From the cell containing the given text, extract its center point as (x, y) coordinate. 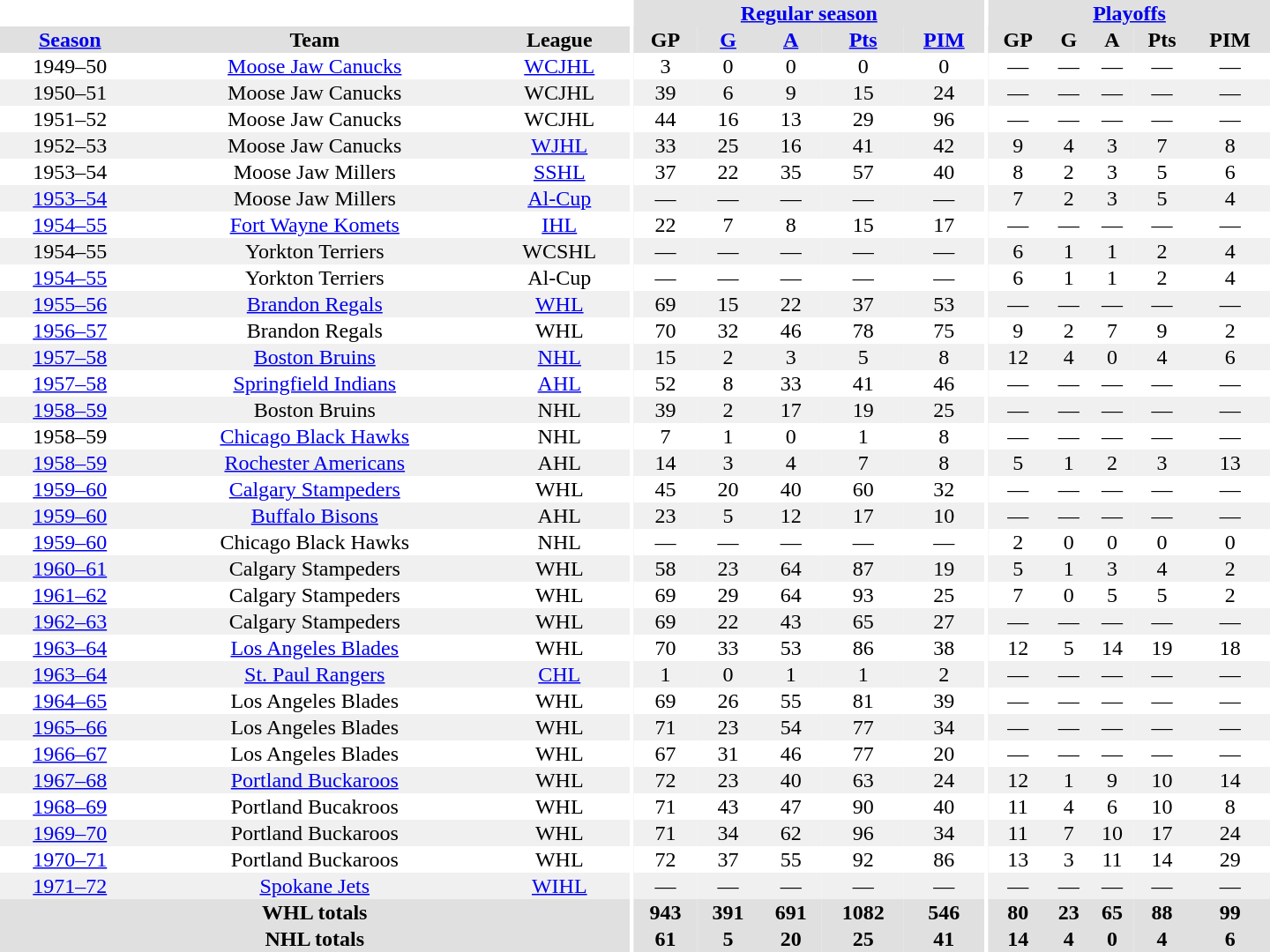
92 (863, 859)
IHL (559, 225)
Buffalo Bisons (316, 516)
75 (944, 331)
45 (665, 489)
47 (790, 807)
18 (1229, 648)
1969–70 (71, 833)
87 (863, 569)
WHL totals (315, 912)
WCSHL (559, 251)
Team (316, 40)
78 (863, 331)
26 (728, 701)
35 (790, 172)
Season (71, 40)
1949–50 (71, 66)
Portland Bucakroos (316, 807)
52 (665, 383)
Fort Wayne Komets (316, 225)
81 (863, 701)
943 (665, 912)
Springfield Indians (316, 383)
38 (944, 648)
1961–62 (71, 595)
691 (790, 912)
93 (863, 595)
62 (790, 833)
546 (944, 912)
57 (863, 172)
1967–68 (71, 780)
1965–66 (71, 727)
42 (944, 145)
67 (665, 754)
391 (728, 912)
Spokane Jets (316, 886)
Rochester Americans (316, 463)
1962–63 (71, 621)
1966–67 (71, 754)
61 (665, 939)
SSHL (559, 172)
88 (1162, 912)
1970–71 (71, 859)
90 (863, 807)
1960–61 (71, 569)
1964–65 (71, 701)
NHL totals (315, 939)
1955–56 (71, 304)
1952–53 (71, 145)
58 (665, 569)
1951–52 (71, 119)
54 (790, 727)
CHL (559, 674)
WIHL (559, 886)
WJHL (559, 145)
27 (944, 621)
St. Paul Rangers (316, 674)
44 (665, 119)
1956–57 (71, 331)
1968–69 (71, 807)
99 (1229, 912)
League (559, 40)
63 (863, 780)
60 (863, 489)
31 (728, 754)
1082 (863, 912)
Playoffs (1129, 13)
1971–72 (71, 886)
80 (1018, 912)
Regular season (810, 13)
1950–51 (71, 93)
